Return the [X, Y] coordinate for the center point of the cell that contains the specified text.  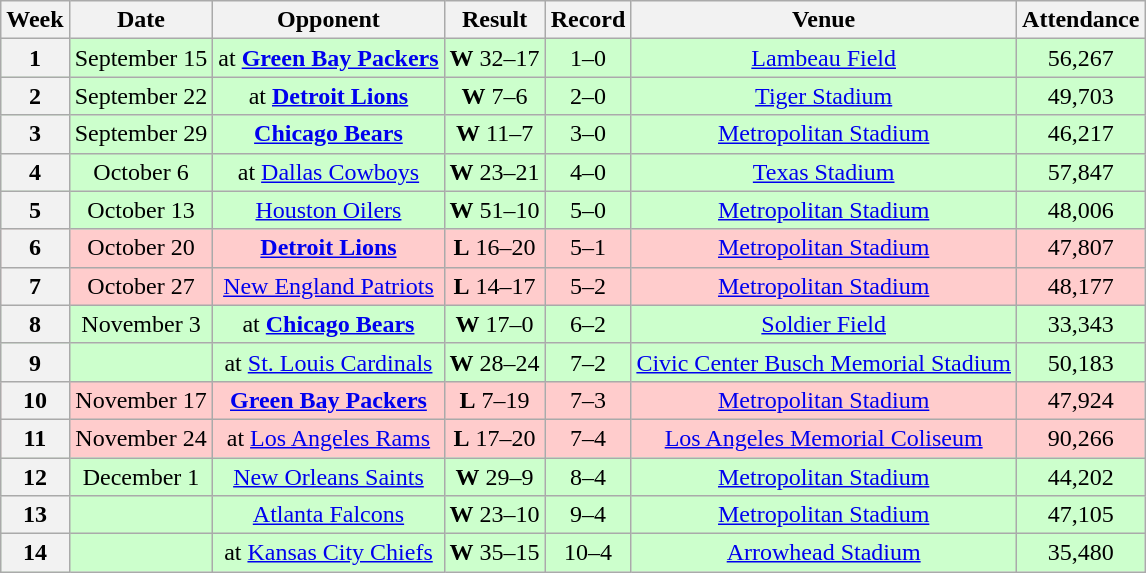
6–2 [588, 324]
4–0 [588, 172]
W 23–10 [494, 515]
6 [35, 248]
November 17 [141, 400]
Opponent [328, 20]
2 [35, 96]
7 [35, 286]
48,177 [1081, 286]
Los Angeles Memorial Coliseum [824, 438]
Tiger Stadium [824, 96]
October 6 [141, 172]
W 32–17 [494, 58]
December 1 [141, 477]
Arrowhead Stadium [824, 553]
W 28–24 [494, 362]
49,703 [1081, 96]
W 29–9 [494, 477]
at Los Angeles Rams [328, 438]
Soldier Field [824, 324]
57,847 [1081, 172]
4 [35, 172]
10 [35, 400]
11 [35, 438]
5 [35, 210]
14 [35, 553]
44,202 [1081, 477]
L 16–20 [494, 248]
Week [35, 20]
September 22 [141, 96]
at Chicago Bears [328, 324]
Green Bay Packers [328, 400]
at Detroit Lions [328, 96]
5–2 [588, 286]
W 23–21 [494, 172]
7–3 [588, 400]
2–0 [588, 96]
9 [35, 362]
Record [588, 20]
September 29 [141, 134]
1–0 [588, 58]
October 13 [141, 210]
at Green Bay Packers [328, 58]
Attendance [1081, 20]
Detroit Lions [328, 248]
October 27 [141, 286]
47,807 [1081, 248]
35,480 [1081, 553]
November 3 [141, 324]
9–4 [588, 515]
7–4 [588, 438]
L 7–19 [494, 400]
Lambeau Field [824, 58]
Result [494, 20]
October 20 [141, 248]
Atlanta Falcons [328, 515]
Chicago Bears [328, 134]
56,267 [1081, 58]
New England Patriots [328, 286]
13 [35, 515]
November 24 [141, 438]
46,217 [1081, 134]
at St. Louis Cardinals [328, 362]
Houston Oilers [328, 210]
Texas Stadium [824, 172]
Date [141, 20]
33,343 [1081, 324]
5–1 [588, 248]
50,183 [1081, 362]
L 17–20 [494, 438]
7–2 [588, 362]
47,105 [1081, 515]
90,266 [1081, 438]
10–4 [588, 553]
W 35–15 [494, 553]
47,924 [1081, 400]
3 [35, 134]
W 51–10 [494, 210]
48,006 [1081, 210]
at Kansas City Chiefs [328, 553]
12 [35, 477]
Civic Center Busch Memorial Stadium [824, 362]
September 15 [141, 58]
W 7–6 [494, 96]
New Orleans Saints [328, 477]
8 [35, 324]
Venue [824, 20]
8–4 [588, 477]
W 17–0 [494, 324]
1 [35, 58]
at Dallas Cowboys [328, 172]
3–0 [588, 134]
5–0 [588, 210]
L 14–17 [494, 286]
W 11–7 [494, 134]
